Output the (x, y) coordinate of the center of the cell containing the given text.  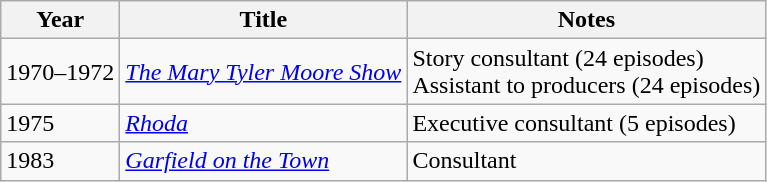
1983 (60, 161)
Year (60, 20)
Executive consultant (5 episodes) (586, 123)
1970–1972 (60, 72)
Rhoda (264, 123)
Consultant (586, 161)
1975 (60, 123)
Garfield on the Town (264, 161)
Title (264, 20)
Story consultant (24 episodes)Assistant to producers (24 episodes) (586, 72)
The Mary Tyler Moore Show (264, 72)
Notes (586, 20)
